Find where the given text appears and provide that cell's center as [X, Y] coordinate. 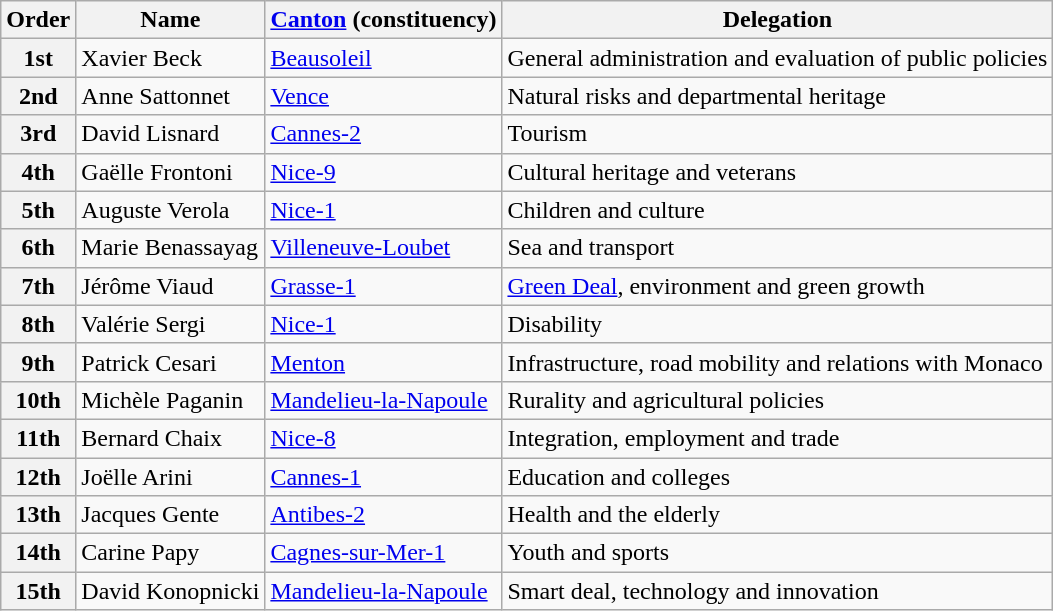
Patrick Cesari [170, 362]
15th [38, 591]
Children and culture [778, 210]
Bernard Chaix [170, 438]
Canton (constituency) [384, 20]
9th [38, 362]
Integration, employment and trade [778, 438]
Gaëlle Frontoni [170, 172]
Smart deal, technology and innovation [778, 591]
5th [38, 210]
Beausoleil [384, 58]
4th [38, 172]
3rd [38, 134]
General administration and evaluation of public policies [778, 58]
8th [38, 324]
Grasse-1 [384, 286]
Disability [778, 324]
Order [38, 20]
Michèle Paganin [170, 400]
10th [38, 400]
David Konopnicki [170, 591]
Education and colleges [778, 477]
Jérôme Viaud [170, 286]
13th [38, 515]
Infrastructure, road mobility and relations with Monaco [778, 362]
Menton [384, 362]
Anne Sattonnet [170, 96]
2nd [38, 96]
7th [38, 286]
Delegation [778, 20]
Cannes-2 [384, 134]
Nice-8 [384, 438]
Carine Papy [170, 553]
Sea and transport [778, 248]
Nice-9 [384, 172]
Cannes-1 [384, 477]
Valérie Sergi [170, 324]
Health and the elderly [778, 515]
Auguste Verola [170, 210]
David Lisnard [170, 134]
Joëlle Arini [170, 477]
Name [170, 20]
Rurality and agricultural policies [778, 400]
Villeneuve-Loubet [384, 248]
6th [38, 248]
Marie Benassayag [170, 248]
Green Deal, environment and green growth [778, 286]
1st [38, 58]
Vence [384, 96]
11th [38, 438]
Antibes-2 [384, 515]
Natural risks and departmental heritage [778, 96]
12th [38, 477]
Cagnes-sur-Mer-1 [384, 553]
Tourism [778, 134]
Youth and sports [778, 553]
Jacques Gente [170, 515]
Cultural heritage and veterans [778, 172]
14th [38, 553]
Xavier Beck [170, 58]
